For the text-containing cell, return its midpoint in (x, y) coordinate format. 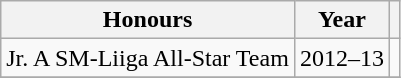
Honours (148, 20)
Jr. A SM-Liiga All-Star Team (148, 58)
2012–13 (342, 58)
Year (342, 20)
